Detect which cell encompasses the target text, then output its [X, Y] center coordinate. 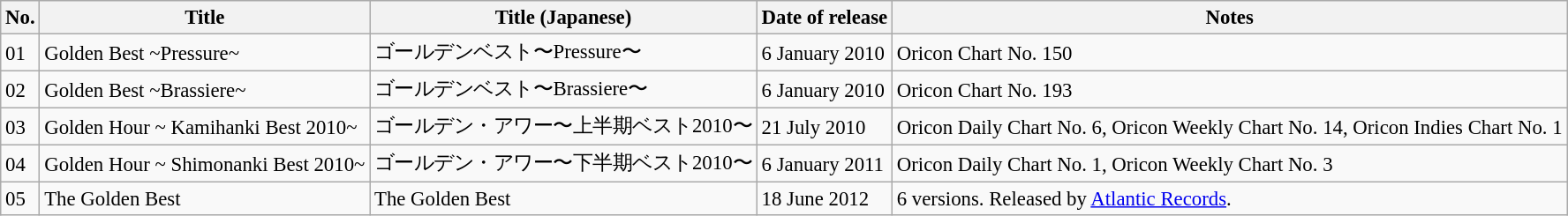
Date of release [825, 18]
ゴールデンベスト〜Brassiere〜 [563, 90]
Title (Japanese) [563, 18]
03 [20, 127]
6 versions. Released by Atlantic Records. [1229, 199]
Golden Hour ~ Shimonanki Best 2010~ [205, 164]
05 [20, 199]
04 [20, 164]
6 January 2011 [825, 164]
01 [20, 53]
Oricon Daily Chart No. 1, Oricon Weekly Chart No. 3 [1229, 164]
ゴールデン・アワー〜上半期ベスト2010〜 [563, 127]
Golden Hour ~ Kamihanki Best 2010~ [205, 127]
Golden Best ~Brassiere~ [205, 90]
Golden Best ~Pressure~ [205, 53]
ゴールデンベスト〜Pressure〜 [563, 53]
Oricon Daily Chart No. 6, Oricon Weekly Chart No. 14, Oricon Indies Chart No. 1 [1229, 127]
Notes [1229, 18]
ゴールデン・アワー〜下半期ベスト2010〜 [563, 164]
02 [20, 90]
21 July 2010 [825, 127]
Title [205, 18]
Oricon Chart No. 193 [1229, 90]
18 June 2012 [825, 199]
No. [20, 18]
Oricon Chart No. 150 [1229, 53]
